Find where the given text appears and provide that cell's center as [X, Y] coordinate. 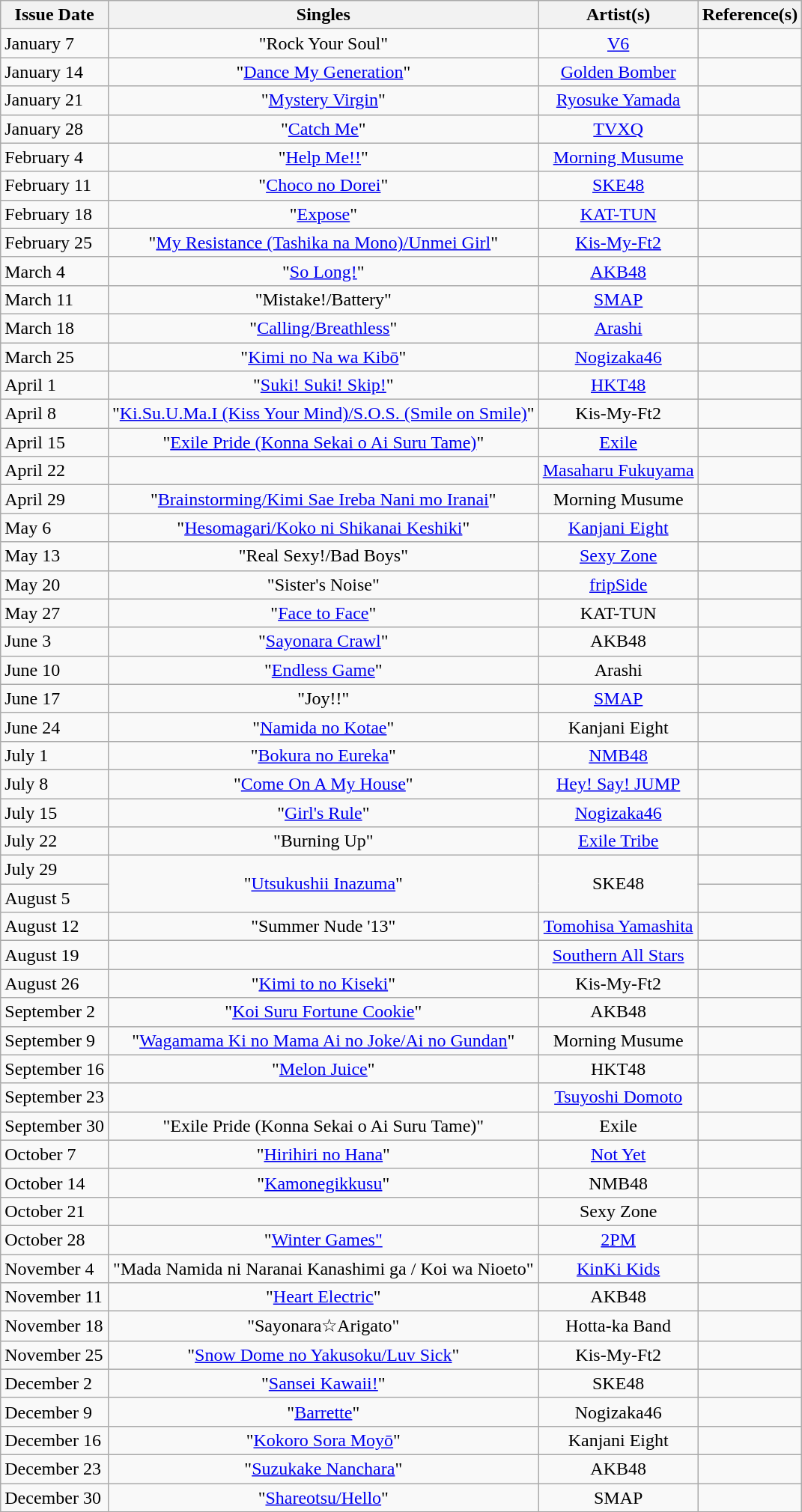
"Koi Suru Fortune Cookie" [323, 1012]
Tomohisa Yamashita [619, 927]
"Sister's Noise" [323, 585]
November 4 [55, 1269]
May 13 [55, 556]
October 21 [55, 1211]
Hey! Say! JUMP [619, 784]
"Kimi no Na wa Kibō" [323, 357]
"Bokura no Eureka" [323, 755]
December 2 [55, 1383]
"Sayonara Crawl" [323, 641]
March 18 [55, 328]
2PM [619, 1240]
"Utsukushii Inazuma" [323, 884]
December 9 [55, 1412]
March 11 [55, 299]
June 3 [55, 641]
"Catch Me" [323, 129]
July 22 [55, 841]
April 15 [55, 442]
"Girl's Rule" [323, 812]
January 21 [55, 100]
KinKi Kids [619, 1269]
September 16 [55, 1069]
"Melon Juice" [323, 1069]
"Heart Electric" [323, 1297]
"Wagamama Ki no Mama Ai no Joke/Ai no Gundan" [323, 1040]
V6 [619, 43]
March 4 [55, 271]
"So Long!" [323, 271]
"Kimi to no Kiseki" [323, 984]
"Rock Your Soul" [323, 43]
August 12 [55, 927]
"Summer Nude '13" [323, 927]
"Mada Namida ni Naranai Kanashimi ga / Koi wa Nioeto" [323, 1269]
Reference(s) [750, 15]
February 25 [55, 243]
Not Yet [619, 1154]
January 7 [55, 43]
December 16 [55, 1440]
October 28 [55, 1240]
"Mistake!/Battery" [323, 299]
May 6 [55, 528]
"Calling/Breathless" [323, 328]
December 23 [55, 1469]
"Namida no Kotae" [323, 727]
November 11 [55, 1297]
July 1 [55, 755]
"Sayonara☆Arigato" [323, 1326]
September 30 [55, 1126]
September 23 [55, 1097]
April 1 [55, 385]
"Sansei Kawaii!" [323, 1383]
December 30 [55, 1498]
"Come On A My House" [323, 784]
May 20 [55, 585]
October 14 [55, 1183]
June 24 [55, 727]
"Suzukake Nanchara" [323, 1469]
July 8 [55, 784]
"Kamonegikkusu" [323, 1183]
November 25 [55, 1355]
"Kokoro Sora Moyō" [323, 1440]
June 10 [55, 670]
January 28 [55, 129]
Masaharu Fukuyama [619, 471]
August 19 [55, 955]
October 7 [55, 1154]
July 29 [55, 870]
January 14 [55, 72]
February 4 [55, 157]
fripSide [619, 585]
March 25 [55, 357]
Singles [323, 15]
"Burning Up" [323, 841]
"Shareotsu/Hello" [323, 1498]
"Suki! Suki! Skip!" [323, 385]
April 29 [55, 499]
September 9 [55, 1040]
"Choco no Dorei" [323, 186]
"Dance My Generation" [323, 72]
"Hirihiri no Hana" [323, 1154]
"Winter Games" [323, 1240]
"Face to Face" [323, 613]
Golden Bomber [619, 72]
February 18 [55, 214]
February 11 [55, 186]
Hotta-ka Band [619, 1326]
April 22 [55, 471]
"Ki.Su.U.Ma.I (Kiss Your Mind)/S.O.S. (Smile on Smile)" [323, 414]
April 8 [55, 414]
Exile Tribe [619, 841]
"Hesomagari/Koko ni Shikanai Keshiki" [323, 528]
"Expose" [323, 214]
Issue Date [55, 15]
August 5 [55, 898]
"Barrette" [323, 1412]
Artist(s) [619, 15]
Southern All Stars [619, 955]
"Real Sexy!/Bad Boys" [323, 556]
"Joy!!" [323, 698]
August 26 [55, 984]
"Brainstorming/Kimi Sae Ireba Nani mo Iranai" [323, 499]
July 15 [55, 812]
Ryosuke Yamada [619, 100]
November 18 [55, 1326]
June 17 [55, 698]
TVXQ [619, 129]
"Endless Game" [323, 670]
"Help Me!!" [323, 157]
"Snow Dome no Yakusoku/Luv Sick" [323, 1355]
"Mystery Virgin" [323, 100]
May 27 [55, 613]
September 2 [55, 1012]
"My Resistance (Tashika na Mono)/Unmei Girl" [323, 243]
Tsuyoshi Domoto [619, 1097]
